Detect which cell encompasses the target text, then output its [X, Y] center coordinate. 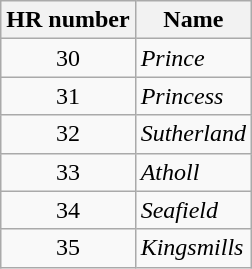
30 [68, 58]
31 [68, 96]
Atholl [193, 172]
35 [68, 248]
34 [68, 210]
Kingsmills [193, 248]
Prince [193, 58]
HR number [68, 20]
Sutherland [193, 134]
Name [193, 20]
Seafield [193, 210]
32 [68, 134]
33 [68, 172]
Princess [193, 96]
